Find where the given text appears and provide that cell's center as [x, y] coordinate. 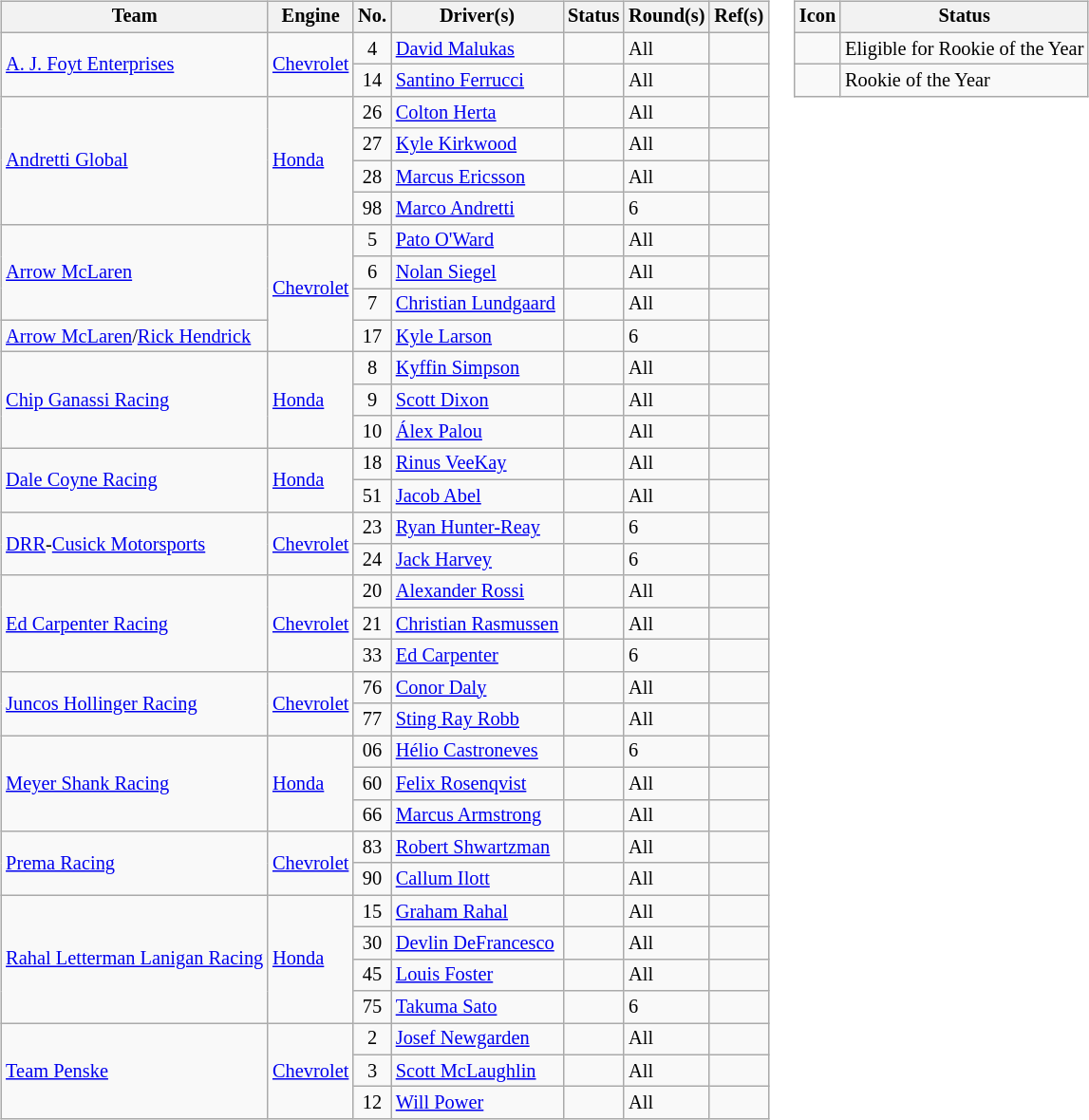
Conor Daly [477, 687]
76 [372, 687]
06 [372, 752]
17 [372, 336]
Team [135, 17]
2 [372, 1039]
28 [372, 177]
90 [372, 879]
Alexander Rossi [477, 591]
10 [372, 432]
3 [372, 1071]
Hélio Castroneves [477, 752]
Sting Ray Robb [477, 719]
Rookie of the Year [965, 81]
Prema Racing [135, 864]
Scott Dixon [477, 401]
30 [372, 943]
Arrow McLaren [135, 271]
Driver(s) [477, 17]
83 [372, 848]
Marco Andretti [477, 209]
Round(s) [667, 17]
Arrow McLaren/Rick Hendrick [135, 336]
Rinus VeeKay [477, 464]
14 [372, 81]
98 [372, 209]
66 [372, 815]
45 [372, 975]
David Malukas [477, 48]
Ref(s) [739, 17]
Pato O'Ward [477, 240]
Colton Herta [477, 113]
Andretti Global [135, 161]
Kyle Larson [477, 336]
Kyle Kirkwood [477, 144]
8 [372, 368]
Juncos Hollinger Racing [135, 702]
Felix Rosenqvist [477, 783]
Team Penske [135, 1071]
26 [372, 113]
21 [372, 624]
20 [372, 591]
Takuma Sato [477, 1007]
77 [372, 719]
Devlin DeFrancesco [477, 943]
Kyffin Simpson [477, 368]
Engine [310, 17]
Dale Coyne Racing [135, 480]
7 [372, 305]
Jacob Abel [477, 495]
33 [372, 656]
15 [372, 911]
Eligible for Rookie of the Year [965, 48]
Marcus Armstrong [477, 815]
No. [372, 17]
A. J. Foyt Enterprises [135, 65]
24 [372, 560]
Jack Harvey [477, 560]
Meyer Shank Racing [135, 784]
Ryan Hunter-Reay [477, 528]
Santino Ferrucci [477, 81]
5 [372, 240]
Ed Carpenter Racing [135, 623]
Graham Rahal [477, 911]
Nolan Siegel [477, 272]
23 [372, 528]
27 [372, 144]
9 [372, 401]
75 [372, 1007]
60 [372, 783]
Christian Rasmussen [477, 624]
12 [372, 1103]
Rahal Letterman Lanigan Racing [135, 959]
DRR-Cusick Motorsports [135, 543]
Callum Ilott [477, 879]
Will Power [477, 1103]
Marcus Ericsson [477, 177]
Robert Shwartzman [477, 848]
4 [372, 48]
Scott McLaughlin [477, 1071]
Josef Newgarden [477, 1039]
51 [372, 495]
Álex Palou [477, 432]
Ed Carpenter [477, 656]
Chip Ganassi Racing [135, 401]
18 [372, 464]
Icon [817, 17]
Christian Lundgaard [477, 305]
Louis Foster [477, 975]
